For the text-containing cell, return its midpoint in [X, Y] coordinate format. 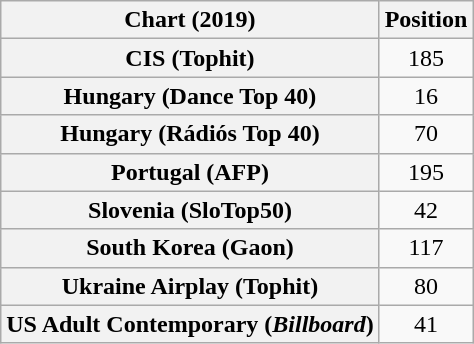
117 [426, 248]
41 [426, 324]
Slovenia (SloTop50) [190, 210]
195 [426, 172]
CIS (Tophit) [190, 58]
16 [426, 96]
70 [426, 134]
185 [426, 58]
Chart (2019) [190, 20]
Hungary (Dance Top 40) [190, 96]
Portugal (AFP) [190, 172]
Hungary (Rádiós Top 40) [190, 134]
80 [426, 286]
US Adult Contemporary (Billboard) [190, 324]
Ukraine Airplay (Tophit) [190, 286]
South Korea (Gaon) [190, 248]
Position [426, 20]
42 [426, 210]
